Find where the given text appears and provide that cell's center as (X, Y) coordinate. 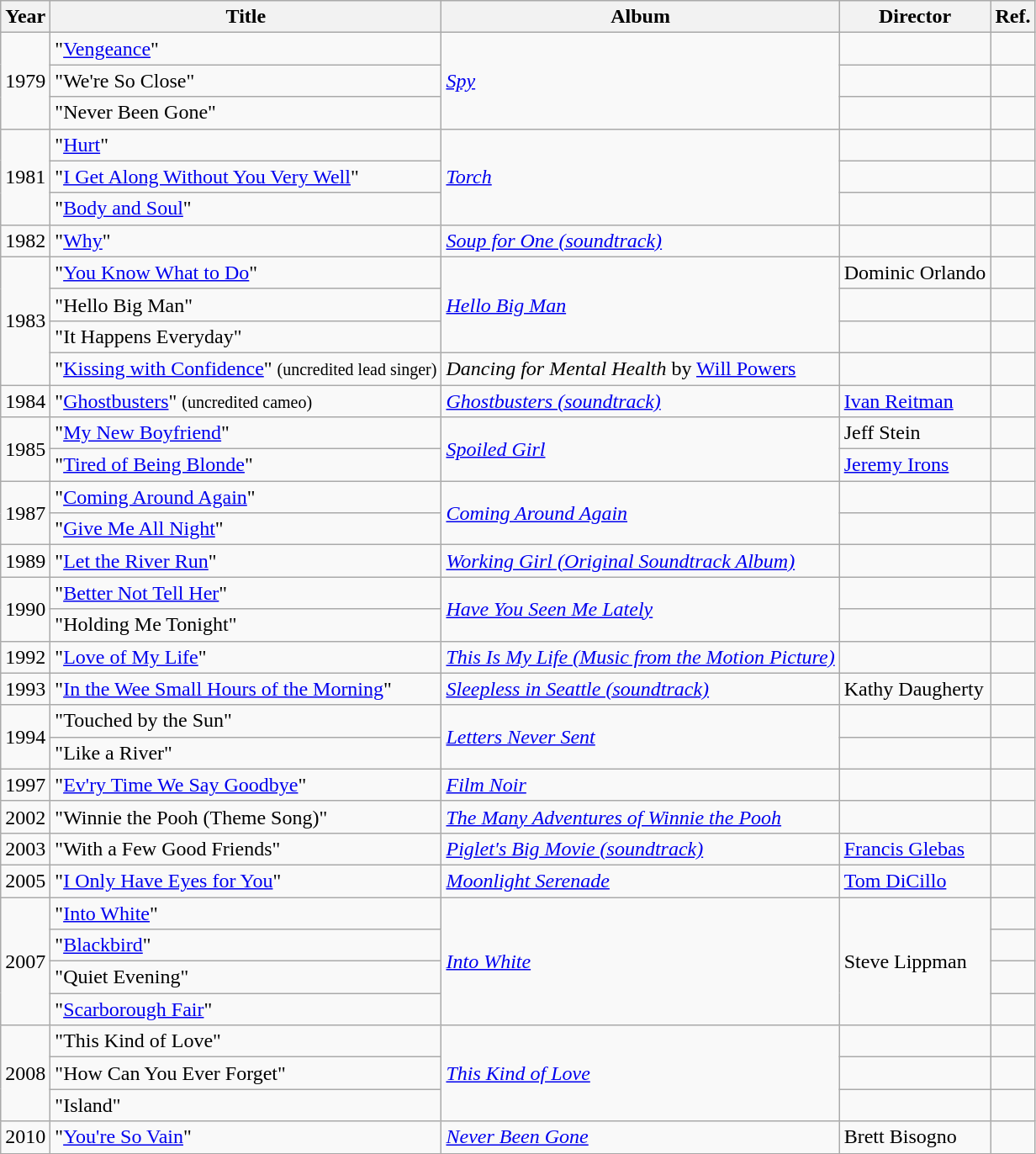
Jeff Stein (915, 433)
Album (641, 17)
Moonlight Serenade (641, 881)
1990 (25, 609)
"Winnie the Pooh (Theme Song)" (246, 817)
"I Get Along Without You Very Well" (246, 177)
1985 (25, 449)
"We're So Close" (246, 81)
Working Girl (Original Soundtrack Album) (641, 561)
"Scarborough Fair" (246, 1009)
1989 (25, 561)
Year (25, 17)
"Love of My Life" (246, 657)
Steve Lippman (915, 961)
Kathy Daugherty (915, 689)
1984 (25, 401)
2002 (25, 817)
"Let the River Run" (246, 561)
"Ghostbusters" (uncredited cameo) (246, 401)
1979 (25, 81)
"It Happens Everyday" (246, 336)
The Many Adventures of Winnie the Pooh (641, 817)
"Coming Around Again" (246, 497)
This Is My Life (Music from the Motion Picture) (641, 657)
Letters Never Sent (641, 737)
2010 (25, 1137)
Never Been Gone (641, 1137)
"Touched by the Sun" (246, 721)
"Hurt" (246, 145)
"How Can You Ever Forget" (246, 1073)
2007 (25, 961)
Film Noir (641, 785)
Brett Bisogno (915, 1137)
"Give Me All Night" (246, 529)
1993 (25, 689)
Title (246, 17)
"Never Been Gone" (246, 113)
Ivan Reitman (915, 401)
"Holding Me Tonight" (246, 625)
Piglet's Big Movie (soundtrack) (641, 849)
2008 (25, 1073)
"Like a River" (246, 753)
2003 (25, 849)
1983 (25, 320)
"Hello Big Man" (246, 304)
2005 (25, 881)
Soup for One (soundtrack) (641, 241)
"My New Boyfriend" (246, 433)
"Tired of Being Blonde" (246, 465)
Sleepless in Seattle (soundtrack) (641, 689)
Jeremy Irons (915, 465)
"Island" (246, 1105)
Spoiled Girl (641, 449)
"This Kind of Love" (246, 1041)
"You Know What to Do" (246, 273)
"Ev'ry Time We Say Goodbye" (246, 785)
Have You Seen Me Lately (641, 609)
"Blackbird" (246, 945)
"Into White" (246, 913)
"Better Not Tell Her" (246, 593)
1992 (25, 657)
"You're So Vain" (246, 1137)
"Quiet Evening" (246, 977)
Francis Glebas (915, 849)
1997 (25, 785)
"Kissing with Confidence" (uncredited lead singer) (246, 368)
"With a Few Good Friends" (246, 849)
Into White (641, 961)
1982 (25, 241)
Hello Big Man (641, 304)
Spy (641, 81)
Ref. (1012, 17)
1981 (25, 177)
Dancing for Mental Health by Will Powers (641, 368)
Coming Around Again (641, 513)
Director (915, 17)
"Body and Soul" (246, 209)
Ghostbusters (soundtrack) (641, 401)
This Kind of Love (641, 1073)
1994 (25, 737)
"Why" (246, 241)
"Vengeance" (246, 49)
1987 (25, 513)
Dominic Orlando (915, 273)
"In the Wee Small Hours of the Morning" (246, 689)
"I Only Have Eyes for You" (246, 881)
Torch (641, 177)
Tom DiCillo (915, 881)
